Output the [X, Y] coordinate of the center of the cell containing the given text.  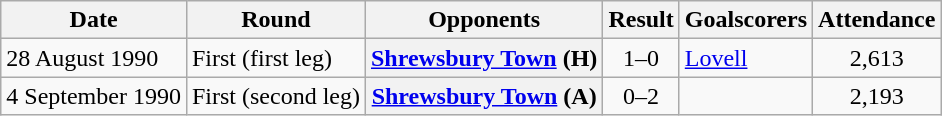
Shrewsbury Town (H) [484, 58]
Opponents [484, 20]
2,613 [877, 58]
Goalscorers [746, 20]
Round [276, 20]
1–0 [641, 58]
Result [641, 20]
Attendance [877, 20]
First (second leg) [276, 96]
4 September 1990 [94, 96]
Date [94, 20]
28 August 1990 [94, 58]
Shrewsbury Town (A) [484, 96]
0–2 [641, 96]
First (first leg) [276, 58]
2,193 [877, 96]
Lovell [746, 58]
